Locate the cell with the specified text and output its (x, y) center coordinate. 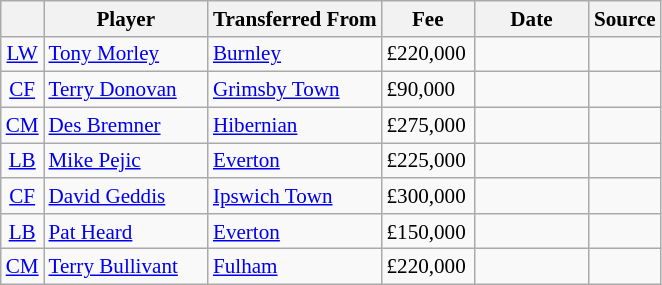
Mike Pejic (126, 160)
Player (126, 18)
Grimsby Town (295, 90)
David Geddis (126, 196)
Terry Bullivant (126, 266)
Transferred From (295, 18)
£275,000 (428, 124)
Tony Morley (126, 54)
Source (625, 18)
£300,000 (428, 196)
Hibernian (295, 124)
Pat Heard (126, 230)
Des Bremner (126, 124)
Terry Donovan (126, 90)
Fee (428, 18)
Ipswich Town (295, 196)
£225,000 (428, 160)
Date (532, 18)
£90,000 (428, 90)
£150,000 (428, 230)
Burnley (295, 54)
LW (22, 54)
Fulham (295, 266)
